Find where the given text appears and provide that cell's center as (x, y) coordinate. 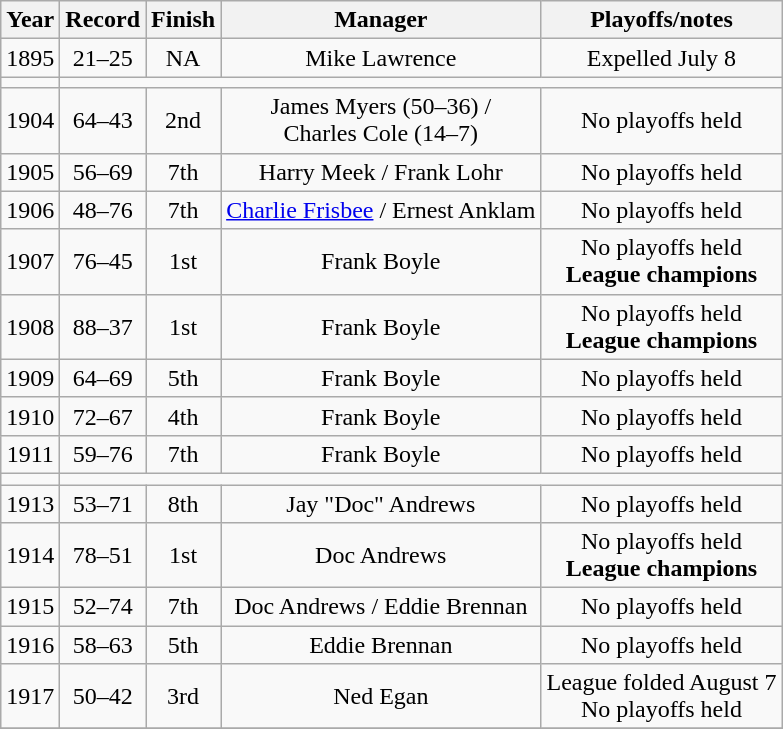
1895 (30, 58)
50–42 (103, 696)
Charlie Frisbee / Ernest Anklam (381, 210)
1913 (30, 503)
1917 (30, 696)
Manager (381, 20)
48–76 (103, 210)
1911 (30, 454)
72–67 (103, 416)
1907 (30, 262)
21–25 (103, 58)
64–69 (103, 378)
1909 (30, 378)
58–63 (103, 645)
1904 (30, 120)
Ned Egan (381, 696)
Playoffs/notes (662, 20)
Expelled July 8 (662, 58)
League folded August 7No playoffs held (662, 696)
Mike Lawrence (381, 58)
76–45 (103, 262)
78–51 (103, 556)
64–43 (103, 120)
1915 (30, 607)
1916 (30, 645)
James Myers (50–36) / Charles Cole (14–7) (381, 120)
NA (184, 58)
1914 (30, 556)
52–74 (103, 607)
4th (184, 416)
1905 (30, 172)
Year (30, 20)
2nd (184, 120)
Doc Andrews (381, 556)
1908 (30, 326)
Doc Andrews / Eddie Brennan (381, 607)
53–71 (103, 503)
56–69 (103, 172)
1906 (30, 210)
Record (103, 20)
Finish (184, 20)
3rd (184, 696)
88–37 (103, 326)
Harry Meek / Frank Lohr (381, 172)
No playoffs held League champions (662, 556)
59–76 (103, 454)
Jay "Doc" Andrews (381, 503)
8th (184, 503)
Eddie Brennan (381, 645)
1910 (30, 416)
